Identify which cell holds the provided text, then report its [X, Y] central coordinate. 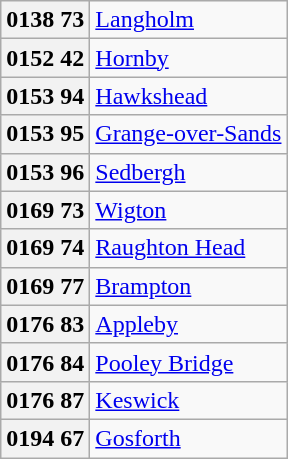
0169 77 [46, 286]
0176 87 [46, 400]
0138 73 [46, 20]
Gosforth [188, 438]
0153 96 [46, 172]
Hawkshead [188, 96]
0169 73 [46, 210]
Grange-over-Sands [188, 134]
Sedbergh [188, 172]
Wigton [188, 210]
Hornby [188, 58]
0153 94 [46, 96]
0153 95 [46, 134]
0152 42 [46, 58]
Pooley Bridge [188, 362]
Keswick [188, 400]
Langholm [188, 20]
0169 74 [46, 248]
0176 84 [46, 362]
0176 83 [46, 324]
Brampton [188, 286]
Raughton Head [188, 248]
0194 67 [46, 438]
Appleby [188, 324]
